Identify which cell holds the provided text, then report its (X, Y) central coordinate. 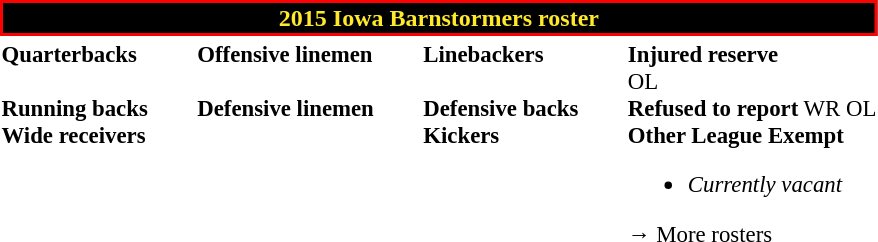
2015 Iowa Barnstormers roster (439, 18)
